Capture the cell that displays the provided text and extract its [X, Y] central coordinate. 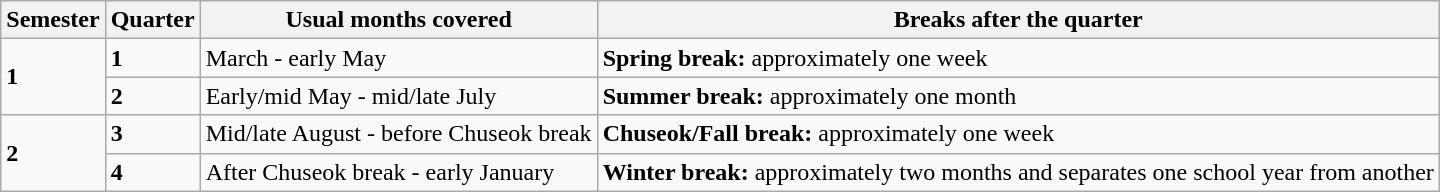
Winter break: approximately two months and separates one school year from another [1018, 172]
Early/mid May - mid/late July [398, 96]
Usual months covered [398, 20]
Breaks after the quarter [1018, 20]
After Chuseok break - early January [398, 172]
3 [152, 134]
March - early May [398, 58]
Spring break: approximately one week [1018, 58]
4 [152, 172]
Summer break: approximately one month [1018, 96]
Chuseok/Fall break: approximately one week [1018, 134]
Quarter [152, 20]
Semester [53, 20]
Mid/late August - before Chuseok break [398, 134]
